Scan for the cell matching the given text and deliver its [x, y] coordinate at center. 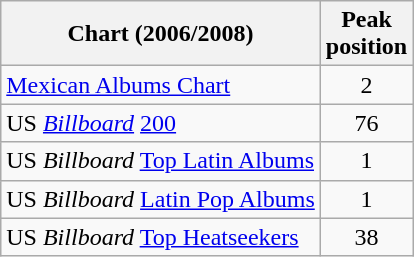
US Billboard Top Heatseekers [161, 237]
Peakposition [366, 34]
Chart (2006/2008) [161, 34]
US Billboard Top Latin Albums [161, 161]
2 [366, 85]
Mexican Albums Chart [161, 85]
US Billboard Latin Pop Albums [161, 199]
US Billboard 200 [161, 123]
38 [366, 237]
76 [366, 123]
